Determine the (x, y) coordinate at the center of the cell enclosing the given text.  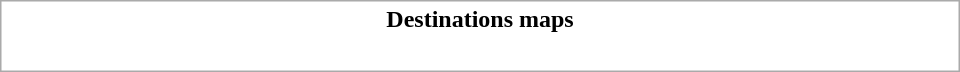
Destinations maps (480, 19)
